Return the (x, y) coordinate for the center point of the cell that contains the specified text.  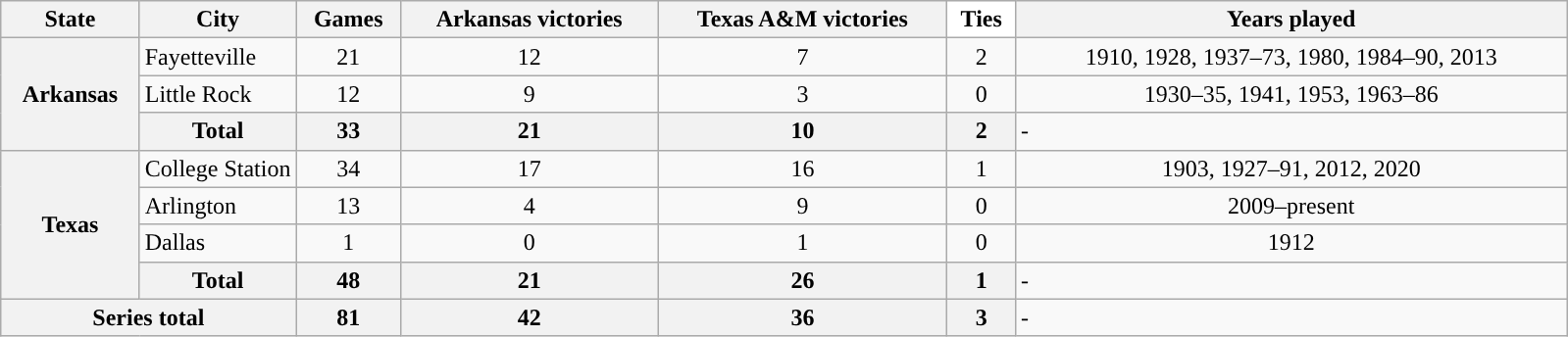
State (71, 20)
7 (802, 57)
1912 (1290, 243)
Arlington (218, 206)
Fayetteville (218, 57)
Texas (71, 224)
Games (349, 20)
Little Rock (218, 94)
34 (349, 168)
Series total (149, 317)
4 (530, 206)
17 (530, 168)
1903, 1927–91, 2012, 2020 (1290, 168)
1910, 1928, 1937–73, 1980, 1984–90, 2013 (1290, 57)
10 (802, 131)
City (218, 20)
16 (802, 168)
Arkansas victories (530, 20)
Ties (982, 20)
26 (802, 280)
81 (349, 317)
13 (349, 206)
Years played (1290, 20)
Dallas (218, 243)
36 (802, 317)
College Station (218, 168)
42 (530, 317)
Arkansas (71, 94)
1930–35, 1941, 1953, 1963–86 (1290, 94)
48 (349, 280)
Texas A&M victories (802, 20)
2009–present (1290, 206)
33 (349, 131)
